Detect which cell encompasses the target text, then output its [x, y] center coordinate. 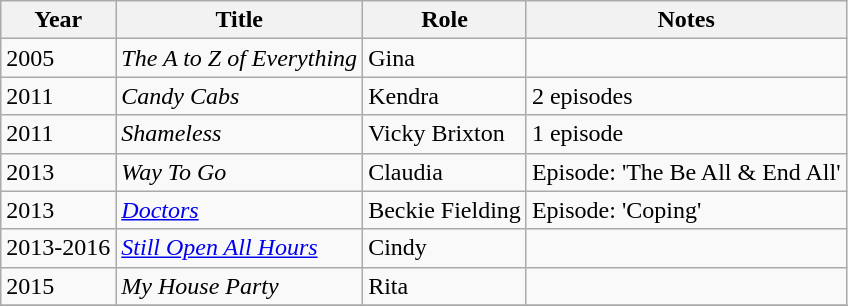
Beckie Fielding [445, 210]
Episode: 'Coping' [686, 210]
Cindy [445, 248]
My House Party [240, 286]
Claudia [445, 172]
Way To Go [240, 172]
Title [240, 20]
Role [445, 20]
Candy Cabs [240, 96]
2 episodes [686, 96]
Year [58, 20]
Kendra [445, 96]
Still Open All Hours [240, 248]
2013-2016 [58, 248]
2015 [58, 286]
Doctors [240, 210]
Vicky Brixton [445, 134]
The A to Z of Everything [240, 58]
Notes [686, 20]
Rita [445, 286]
Episode: 'The Be All & End All' [686, 172]
1 episode [686, 134]
2005 [58, 58]
Gina [445, 58]
Shameless [240, 134]
